Identify which cell holds the provided text, then report its (X, Y) central coordinate. 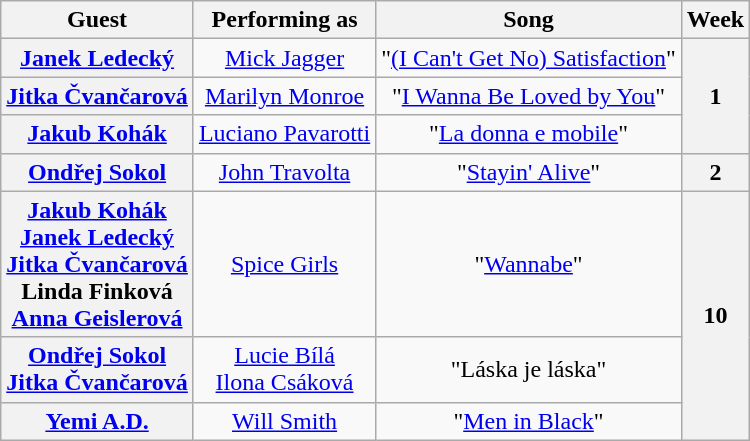
Song (529, 20)
"I Wanna Be Loved by You" (529, 96)
Jitka Čvančarová (98, 96)
1 (715, 96)
Week (715, 20)
Performing as (284, 20)
"La donna e mobile" (529, 134)
Marilyn Monroe (284, 96)
"(I Can't Get No) Satisfaction" (529, 58)
Will Smith (284, 421)
2 (715, 172)
Yemi A.D. (98, 421)
John Travolta (284, 172)
Luciano Pavarotti (284, 134)
"Wannabe" (529, 264)
Janek Ledecký (98, 58)
"Láska je láska" (529, 370)
10 (715, 316)
Guest (98, 20)
Spice Girls (284, 264)
Lucie BíláIlona Csáková (284, 370)
Mick Jagger (284, 58)
"Men in Black" (529, 421)
Jakub KohákJanek LedeckýJitka ČvančarováLinda FinkováAnna Geislerová (98, 264)
"Stayin' Alive" (529, 172)
Ondřej Sokol (98, 172)
Ondřej SokolJitka Čvančarová (98, 370)
Jakub Kohák (98, 134)
